Find where the given text appears and provide that cell's center as [X, Y] coordinate. 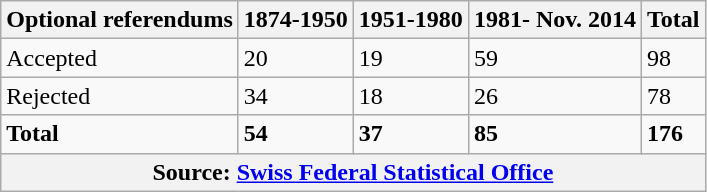
59 [554, 58]
78 [673, 96]
Source: Swiss Federal Statistical Office [353, 172]
20 [296, 58]
98 [673, 58]
Optional referendums [120, 20]
19 [410, 58]
176 [673, 134]
1874-1950 [296, 20]
1981- Nov. 2014 [554, 20]
85 [554, 134]
37 [410, 134]
1951-1980 [410, 20]
Accepted [120, 58]
54 [296, 134]
26 [554, 96]
18 [410, 96]
34 [296, 96]
Rejected [120, 96]
